Identify which cell holds the provided text, then report its (x, y) central coordinate. 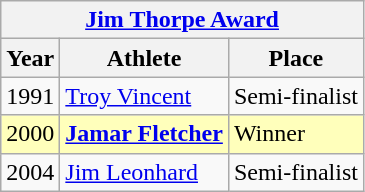
1991 (30, 96)
Jim Thorpe Award (182, 20)
Place (296, 58)
2000 (30, 134)
Winner (296, 134)
Troy Vincent (144, 96)
Jim Leonhard (144, 172)
2004 (30, 172)
Athlete (144, 58)
Jamar Fletcher (144, 134)
Year (30, 58)
